Return the [x, y] coordinate for the center point of the cell that contains the specified text.  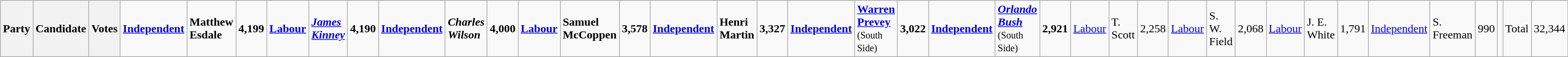
2,068 [1250, 28]
2,258 [1153, 28]
4,190 [363, 28]
3,022 [913, 28]
32,344 [1549, 28]
Candidate [61, 28]
Warren Prevey(South Side) [876, 28]
Samuel McCoppen [589, 28]
Votes [105, 28]
3,578 [635, 28]
Party [17, 28]
Henri Martin [737, 28]
S. W. Field [1221, 28]
S. Freeman [1453, 28]
1,791 [1353, 28]
2,921 [1055, 28]
4,000 [503, 28]
James Kinney [328, 28]
T. Scott [1123, 28]
Charles Wilson [466, 28]
990 [1486, 28]
Matthew Esdale [211, 28]
Orlando Bush(South Side) [1017, 28]
4,199 [252, 28]
Total [1517, 28]
J. E. White [1321, 28]
3,327 [772, 28]
